Provide the [X, Y] coordinate of the cell's center where the given text is located.  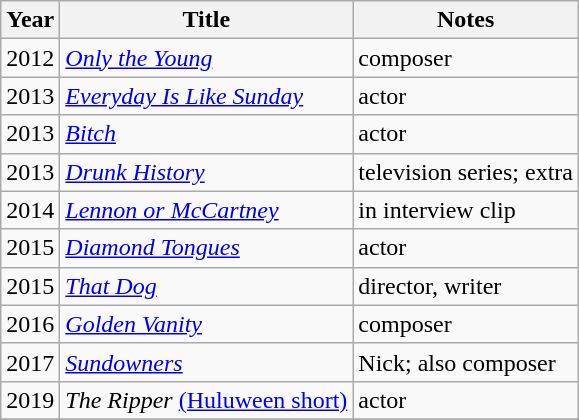
The Ripper (Huluween short) [206, 400]
Bitch [206, 134]
Only the Young [206, 58]
Title [206, 20]
in interview clip [466, 210]
Drunk History [206, 172]
2016 [30, 324]
Lennon or McCartney [206, 210]
2019 [30, 400]
Sundowners [206, 362]
Diamond Tongues [206, 248]
Notes [466, 20]
2014 [30, 210]
2012 [30, 58]
2017 [30, 362]
director, writer [466, 286]
Golden Vanity [206, 324]
Year [30, 20]
Everyday Is Like Sunday [206, 96]
television series; extra [466, 172]
That Dog [206, 286]
Nick; also composer [466, 362]
